From the cell containing the given text, extract its center point as (X, Y) coordinate. 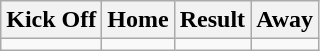
Result (212, 20)
Kick Off (52, 20)
Home (138, 20)
Away (285, 20)
